Output the [X, Y] coordinate of the center of the cell containing the given text.  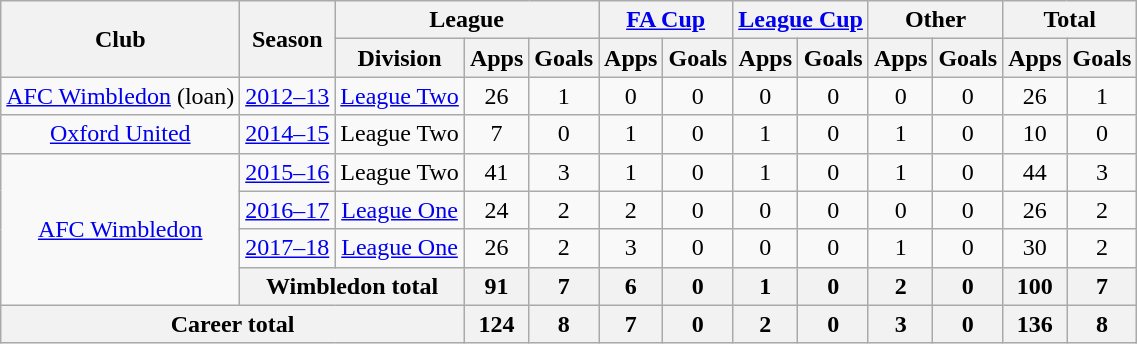
6 [631, 286]
100 [1035, 286]
Total [1070, 20]
10 [1035, 134]
AFC Wimbledon [120, 229]
League [467, 20]
League Cup [801, 20]
Oxford United [120, 134]
Season [288, 39]
FA Cup [666, 20]
24 [496, 210]
Club [120, 39]
AFC Wimbledon (loan) [120, 96]
Career total [233, 324]
2016–17 [288, 210]
Other [935, 20]
44 [1035, 172]
2017–18 [288, 248]
124 [496, 324]
Wimbledon total [352, 286]
2015–16 [288, 172]
2012–13 [288, 96]
2014–15 [288, 134]
30 [1035, 248]
136 [1035, 324]
41 [496, 172]
Division [400, 58]
91 [496, 286]
